Detect which cell encompasses the target text, then output its (X, Y) center coordinate. 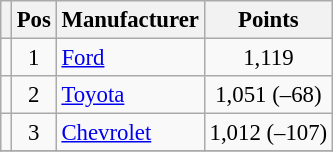
Ford (130, 58)
1,119 (268, 58)
Pos (34, 20)
1,051 (–68) (268, 95)
2 (34, 95)
Points (268, 20)
Toyota (130, 95)
1 (34, 58)
1,012 (–107) (268, 133)
3 (34, 133)
Chevrolet (130, 133)
Manufacturer (130, 20)
